From the cell containing the given text, extract its center point as [X, Y] coordinate. 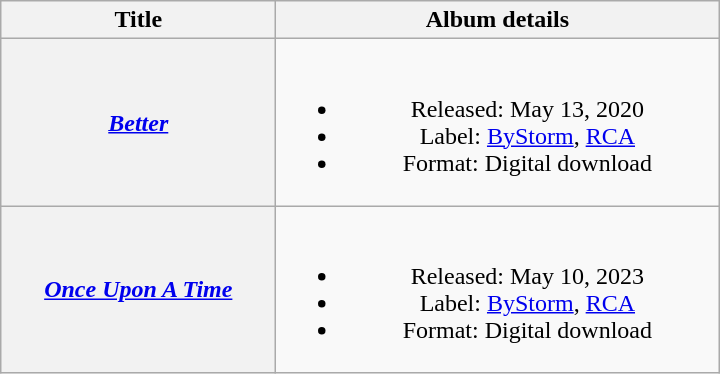
Album details [498, 20]
Released: May 10, 2023Label: ByStorm, RCAFormat: Digital download [498, 290]
Released: May 13, 2020Label: ByStorm, RCAFormat: Digital download [498, 122]
Title [138, 20]
Better [138, 122]
Once Upon A Time [138, 290]
